Provide the (x, y) coordinate of the cell's center where the given text is located.  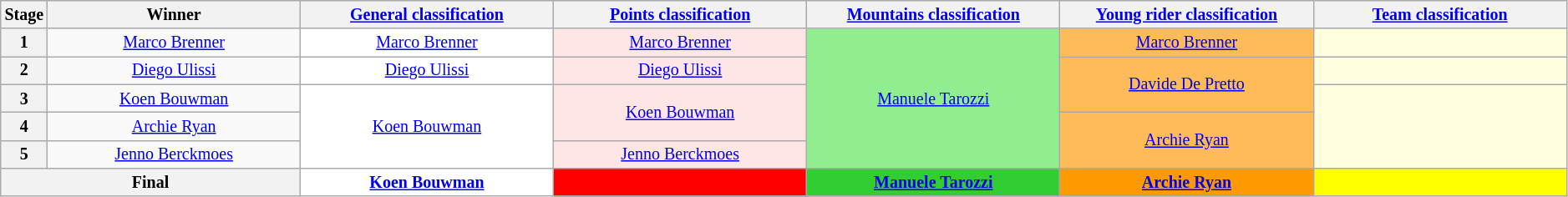
3 (24, 98)
5 (24, 154)
2 (24, 70)
Mountains classification (934, 15)
1 (24, 43)
Winner (174, 15)
4 (24, 127)
Davide De Pretto (1186, 85)
Team classification (1440, 15)
General classification (426, 15)
Points classification (680, 15)
Stage (24, 15)
Final (150, 182)
Young rider classification (1186, 15)
